Detect which cell encompasses the target text, then output its [X, Y] center coordinate. 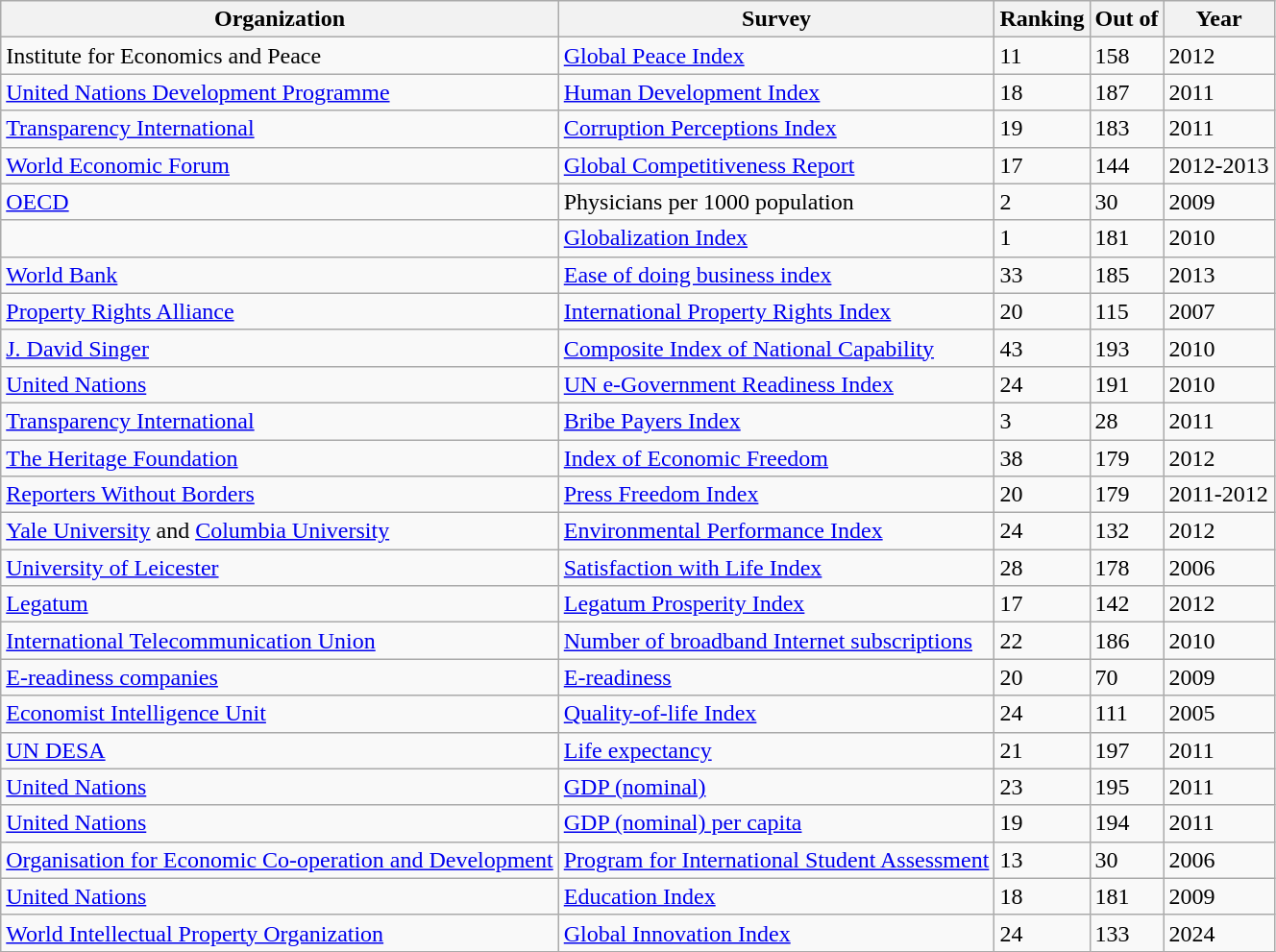
193 [1126, 348]
Economist Intelligence Unit [280, 714]
Globalization Index [776, 238]
Quality-of-life Index [776, 714]
178 [1126, 568]
2012-2013 [1218, 165]
Bribe Payers Index [776, 421]
UN e-Government Readiness Index [776, 384]
Program for International Student Assessment [776, 860]
23 [1042, 787]
111 [1126, 714]
J. David Singer [280, 348]
186 [1126, 641]
E-readiness [776, 677]
Global Peace Index [776, 56]
2 [1042, 202]
Environmental Performance Index [776, 531]
Survey [776, 19]
International Telecommunication Union [280, 641]
Year [1218, 19]
1 [1042, 238]
Global Competitiveness Report [776, 165]
Composite Index of National Capability [776, 348]
194 [1126, 823]
Out of [1126, 19]
195 [1126, 787]
Ranking [1042, 19]
2005 [1218, 714]
Education Index [776, 896]
The Heritage Foundation [280, 458]
133 [1126, 933]
13 [1042, 860]
OECD [280, 202]
Legatum [280, 604]
World Bank [280, 275]
142 [1126, 604]
Press Freedom Index [776, 495]
22 [1042, 641]
GDP (nominal) [776, 787]
191 [1126, 384]
Number of broadband Internet subscriptions [776, 641]
E-readiness companies [280, 677]
Satisfaction with Life Index [776, 568]
International Property Rights Index [776, 311]
158 [1126, 56]
2007 [1218, 311]
3 [1042, 421]
United Nations Development Programme [280, 92]
183 [1126, 129]
World Intellectual Property Organization [280, 933]
Organisation for Economic Co-operation and Development [280, 860]
38 [1042, 458]
Index of Economic Freedom [776, 458]
Ease of doing business index [776, 275]
World Economic Forum [280, 165]
115 [1126, 311]
33 [1042, 275]
Reporters Without Borders [280, 495]
Legatum Prosperity Index [776, 604]
Corruption Perceptions Index [776, 129]
11 [1042, 56]
2013 [1218, 275]
Property Rights Alliance [280, 311]
43 [1042, 348]
Organization [280, 19]
132 [1126, 531]
144 [1126, 165]
70 [1126, 677]
Global Innovation Index [776, 933]
University of Leicester [280, 568]
Yale University and Columbia University [280, 531]
UN DESA [280, 750]
21 [1042, 750]
Physicians per 1000 population [776, 202]
2024 [1218, 933]
Life expectancy [776, 750]
187 [1126, 92]
Institute for Economics and Peace [280, 56]
185 [1126, 275]
GDP (nominal) per capita [776, 823]
Human Development Index [776, 92]
2011-2012 [1218, 495]
197 [1126, 750]
